Identify which cell holds the provided text, then report its [X, Y] central coordinate. 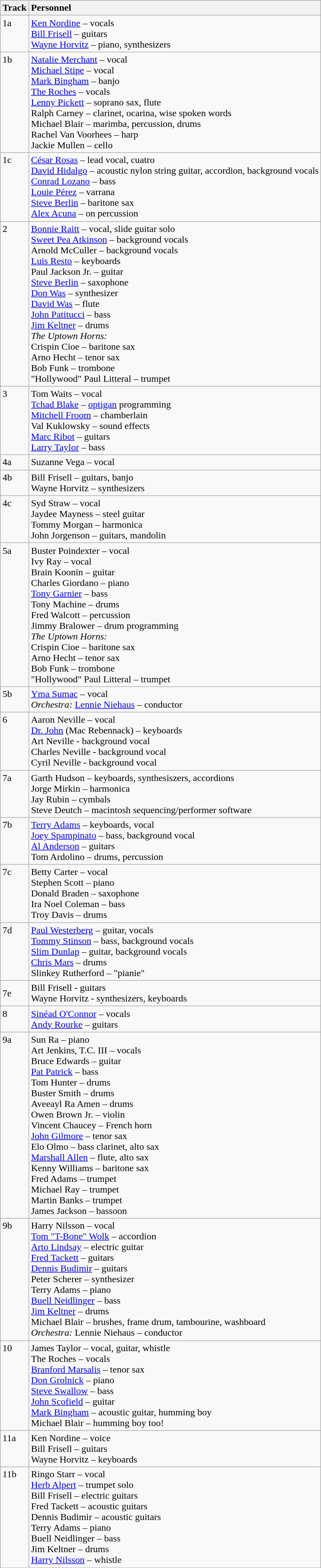
Terry Adams – keyboards, vocalJoey Spampinato – bass, background vocalAl Anderson – guitarsTom Ardolino – drums, percussion [175, 841]
Suzanne Vega – vocal [175, 462]
Tom Waits – vocalTchad Blake – optigan programmingMitchell Froom – chamberlainVal Kuklowsky – sound effectsMarc Ribot – guitarsLarry Taylor – bass [175, 420]
7e [15, 994]
9a [15, 1125]
Bill Frisell - guitarsWayne Horvitz - synthesizers, keyboards [175, 994]
Ken Nordine – vocalsBill Frisell – guitarsWayne Horvitz – piano, synthesizers [175, 34]
11b [15, 1517]
1c [15, 187]
4a [15, 462]
7d [15, 952]
Sinéad O'Connor – vocalsAndy Rourke – guitars [175, 1019]
5a [15, 615]
Garth Hudson – keyboards, synthesiszers, accordionsJorge Mirkin – harmonicaJay Rubin – cymbalsSteve Deutch – macintosh sequencing/performer software [175, 794]
Track [15, 8]
11a [15, 1449]
7b [15, 841]
4b [15, 483]
8 [15, 1019]
10 [15, 1385]
5b [15, 699]
7c [15, 894]
1b [15, 102]
4c [15, 519]
1a [15, 34]
Yma Sumac – vocalOrchestra: Lennie Niehaus – conductor [175, 699]
6 [15, 741]
3 [15, 420]
Bill Frisell – guitars, banjoWayne Horvitz – synthesizers [175, 483]
Personnel [175, 8]
7a [15, 794]
Syd Straw – vocalJaydee Mayness – steel guitarTommy Morgan – harmonicaJohn Jorgenson – guitars, mandolin [175, 519]
Ken Nordine – voiceBill Frisell – guitarsWayne Horvitz – keyboards [175, 1449]
Betty Carter – vocalStephen Scott – pianoDonald Braden – saxophoneIra Noel Coleman – bassTroy Davis – drums [175, 894]
9b [15, 1279]
2 [15, 304]
